Return (X, Y) of the center of cell containing provided text 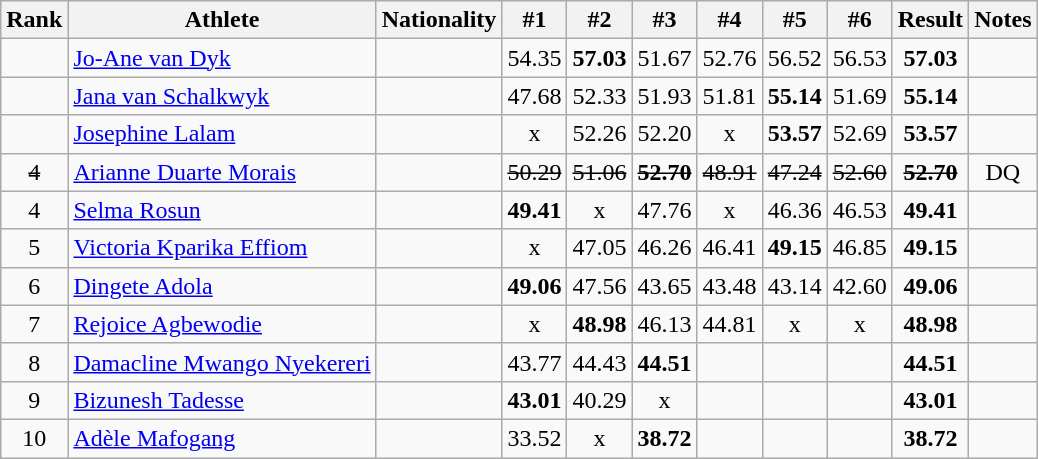
Rejoice Agbewodie (222, 324)
52.33 (600, 96)
47.76 (664, 210)
46.13 (664, 324)
51.69 (860, 96)
43.48 (730, 286)
51.93 (664, 96)
43.65 (664, 286)
10 (34, 438)
#5 (794, 20)
7 (34, 324)
40.29 (600, 400)
Damacline Mwango Nyekereri (222, 362)
Jo-Ane van Dyk (222, 58)
47.24 (794, 172)
48.91 (730, 172)
Arianne Duarte Morais (222, 172)
Nationality (439, 20)
Notes (1003, 20)
5 (34, 248)
Rank (34, 20)
Athlete (222, 20)
51.81 (730, 96)
Bizunesh Tadesse (222, 400)
46.41 (730, 248)
47.68 (534, 96)
#3 (664, 20)
Result (930, 20)
51.67 (664, 58)
43.77 (534, 362)
47.05 (600, 248)
DQ (1003, 172)
56.53 (860, 58)
46.53 (860, 210)
46.85 (860, 248)
Jana van Schalkwyk (222, 96)
Adèle Mafogang (222, 438)
50.29 (534, 172)
43.14 (794, 286)
42.60 (860, 286)
#2 (600, 20)
46.26 (664, 248)
Selma Rosun (222, 210)
Victoria Kparika Effiom (222, 248)
54.35 (534, 58)
#6 (860, 20)
#1 (534, 20)
52.20 (664, 134)
52.26 (600, 134)
51.06 (600, 172)
47.56 (600, 286)
9 (34, 400)
52.69 (860, 134)
44.43 (600, 362)
8 (34, 362)
#4 (730, 20)
56.52 (794, 58)
33.52 (534, 438)
Dingete Adola (222, 286)
6 (34, 286)
52.76 (730, 58)
46.36 (794, 210)
Josephine Lalam (222, 134)
44.81 (730, 324)
52.60 (860, 172)
